Pinpoint the cell where the given text exists, returning its (x, y) midpoint coordinate. 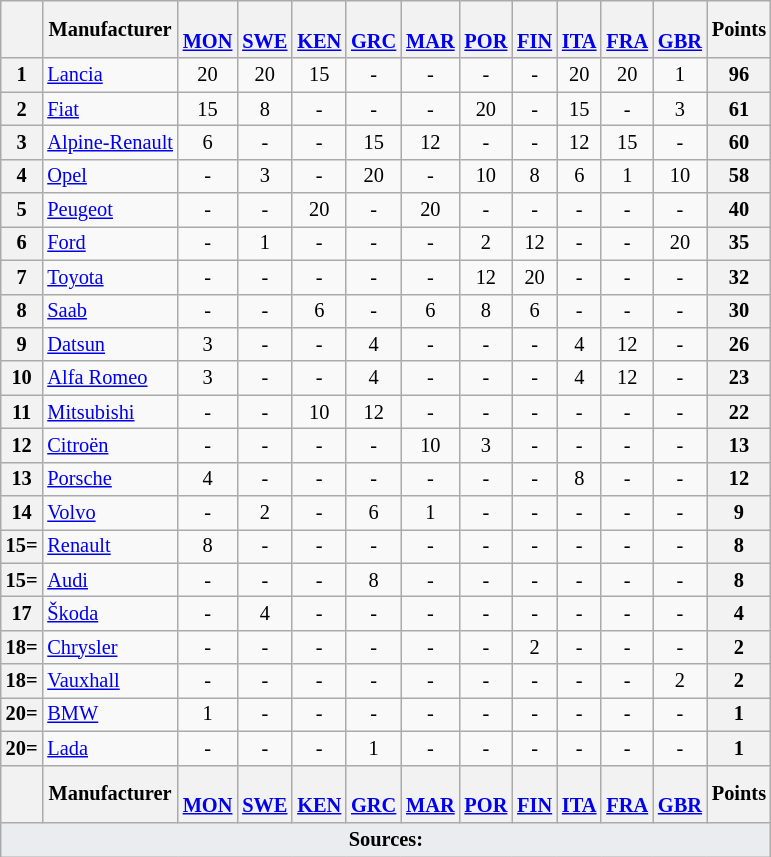
5 (22, 210)
7 (22, 277)
Toyota (110, 277)
23 (739, 378)
Alfa Romeo (110, 378)
14 (22, 513)
Audi (110, 580)
Ford (110, 243)
Citroën (110, 445)
58 (739, 176)
35 (739, 243)
22 (739, 412)
Porsche (110, 479)
Fiat (110, 109)
BMW (110, 714)
Mitsubishi (110, 412)
Peugeot (110, 210)
Chrysler (110, 647)
Datsun (110, 344)
61 (739, 109)
Lada (110, 748)
32 (739, 277)
Lancia (110, 75)
Volvo (110, 513)
11 (22, 412)
Sources: (386, 839)
Škoda (110, 613)
Opel (110, 176)
Vauxhall (110, 681)
26 (739, 344)
Saab (110, 311)
40 (739, 210)
17 (22, 613)
30 (739, 311)
Renault (110, 546)
Alpine-Renault (110, 142)
60 (739, 142)
96 (739, 75)
